Determine the [X, Y] coordinate at the center of the cell enclosing the given text.  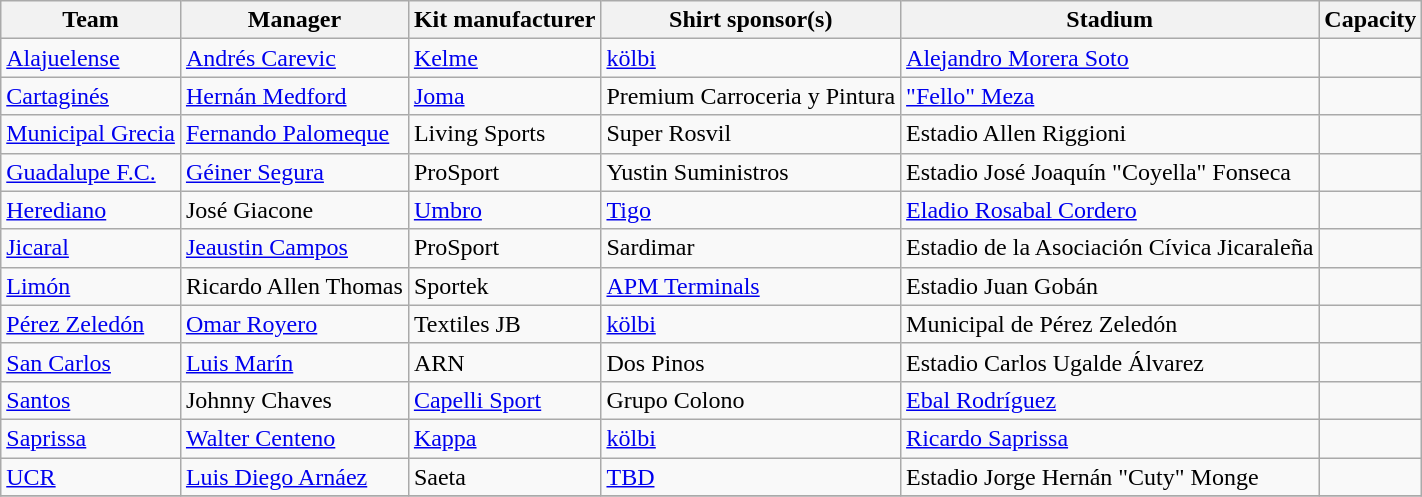
UCR [91, 477]
Grupo Colono [751, 400]
Kelme [504, 58]
Walter Centeno [294, 438]
Capacity [1370, 20]
Estadio Carlos Ugalde Álvarez [1110, 362]
Team [91, 20]
Ricardo Saprissa [1110, 438]
Johnny Chaves [294, 400]
Joma [504, 96]
Manager [294, 20]
Estadio de la Asociación Cívica Jicaraleña [1110, 248]
Stadium [1110, 20]
Alajuelense [91, 58]
Textiles JB [504, 324]
Géiner Segura [294, 172]
Jicaral [91, 248]
Fernando Palomeque [294, 134]
Andrés Carevic [294, 58]
Ebal Rodríguez [1110, 400]
Kit manufacturer [504, 20]
Estadio Allen Riggioni [1110, 134]
Capelli Sport [504, 400]
Saeta [504, 477]
Living Sports [504, 134]
Sportek [504, 286]
Saprissa [91, 438]
"Fello" Meza [1110, 96]
ARN [504, 362]
Kappa [504, 438]
Municipal Grecia [91, 134]
Shirt sponsor(s) [751, 20]
Premium Carroceria y Pintura [751, 96]
San Carlos [91, 362]
TBD [751, 477]
Super Rosvil [751, 134]
Jeaustin Campos [294, 248]
Ricardo Allen Thomas [294, 286]
Omar Royero [294, 324]
Estadio Jorge Hernán "Cuty" Monge [1110, 477]
Alejandro Morera Soto [1110, 58]
Limón [91, 286]
Sardimar [751, 248]
Estadio José Joaquín "Coyella" Fonseca [1110, 172]
Luis Marín [294, 362]
Herediano [91, 210]
APM Terminals [751, 286]
Cartaginés [91, 96]
Tigo [751, 210]
Dos Pinos [751, 362]
Yustin Suministros [751, 172]
Umbro [504, 210]
Guadalupe F.C. [91, 172]
José Giacone [294, 210]
Santos [91, 400]
Luis Diego Arnáez [294, 477]
Municipal de Pérez Zeledón [1110, 324]
Eladio Rosabal Cordero [1110, 210]
Estadio Juan Gobán [1110, 286]
Hernán Medford [294, 96]
Pérez Zeledón [91, 324]
